From the cell containing the given text, extract its center point as (X, Y) coordinate. 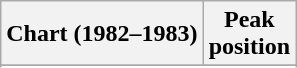
Peakposition (249, 34)
Chart (1982–1983) (102, 34)
